Identify which cell holds the provided text, then report its [x, y] central coordinate. 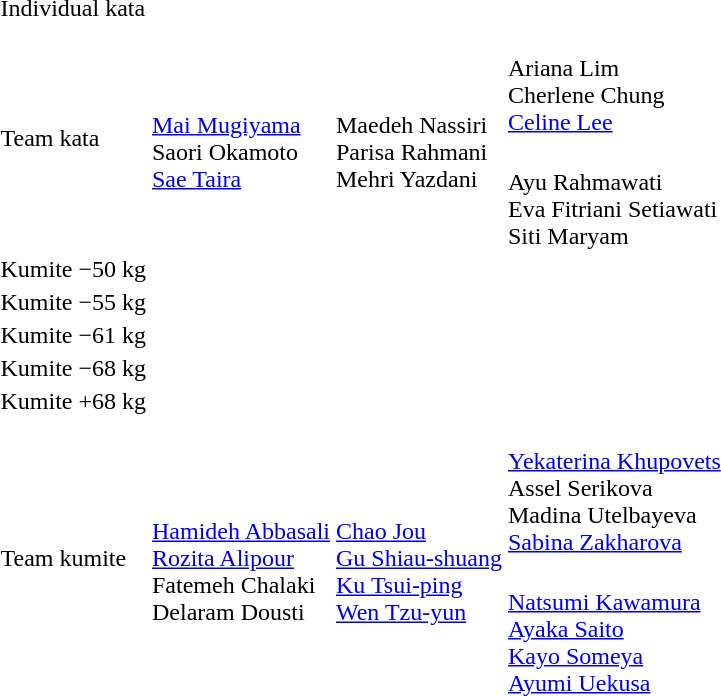
Mai MugiyamaSaori OkamotoSae Taira [242, 138]
Maedeh NassiriParisa RahmaniMehri Yazdani [418, 138]
